Return [x, y] of the center of cell containing provided text 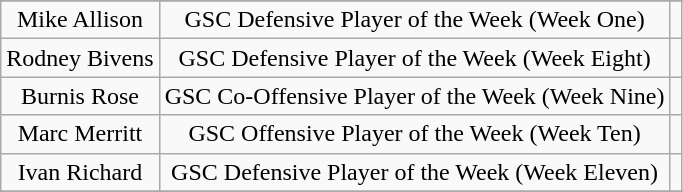
Marc Merritt [80, 134]
GSC Defensive Player of the Week (Week Eleven) [414, 172]
GSC Offensive Player of the Week (Week Ten) [414, 134]
Rodney Bivens [80, 58]
GSC Defensive Player of the Week (Week One) [414, 20]
Burnis Rose [80, 96]
Ivan Richard [80, 172]
Mike Allison [80, 20]
GSC Defensive Player of the Week (Week Eight) [414, 58]
GSC Co-Offensive Player of the Week (Week Nine) [414, 96]
